Pinpoint the cell where the given text exists, returning its [x, y] midpoint coordinate. 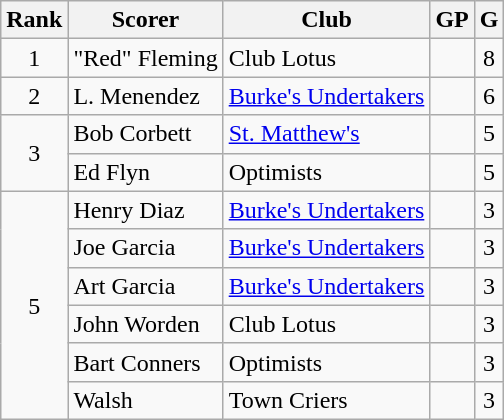
Town Criers [326, 400]
1 [34, 58]
Club [326, 20]
Henry Diaz [146, 210]
Art Garcia [146, 286]
John Worden [146, 324]
G [489, 20]
6 [489, 96]
L. Menendez [146, 96]
8 [489, 58]
"Red" Fleming [146, 58]
Rank [34, 20]
Joe Garcia [146, 248]
Bart Conners [146, 362]
Ed Flyn [146, 172]
GP [452, 20]
St. Matthew's [326, 134]
Bob Corbett [146, 134]
Walsh [146, 400]
Scorer [146, 20]
2 [34, 96]
